Pinpoint the cell where the given text exists, returning its [x, y] midpoint coordinate. 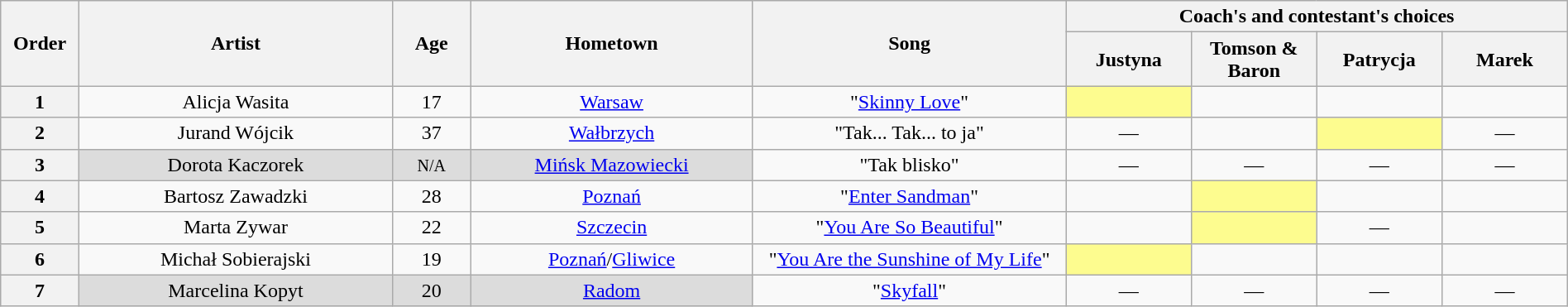
Tomson & Baron [1255, 60]
Szczecin [612, 228]
Mińsk Mazowiecki [612, 165]
37 [432, 133]
Jurand Wójcik [235, 133]
Marta Zywar [235, 228]
Order [40, 43]
5 [40, 228]
1 [40, 102]
Justyna [1129, 60]
19 [432, 259]
Marcelina Kopyt [235, 290]
"Tak... Tak... to ja" [910, 133]
Poznań [612, 196]
Wałbrzych [612, 133]
Coach's and contestant's choices [1317, 17]
"Enter Sandman" [910, 196]
Michał Sobierajski [235, 259]
Hometown [612, 43]
6 [40, 259]
Marek [1505, 60]
"You Are So Beautiful" [910, 228]
N/A [432, 165]
"Skyfall" [910, 290]
Age [432, 43]
Poznań/Gliwice [612, 259]
Warsaw [612, 102]
17 [432, 102]
"Tak blisko" [910, 165]
Patrycja [1379, 60]
Alicja Wasita [235, 102]
Bartosz Zawadzki [235, 196]
Song [910, 43]
Artist [235, 43]
"You Are the Sunshine of My Life" [910, 259]
20 [432, 290]
4 [40, 196]
Radom [612, 290]
22 [432, 228]
"Skinny Love" [910, 102]
2 [40, 133]
3 [40, 165]
28 [432, 196]
7 [40, 290]
Dorota Kaczorek [235, 165]
